Identify which cell holds the provided text, then report its (x, y) central coordinate. 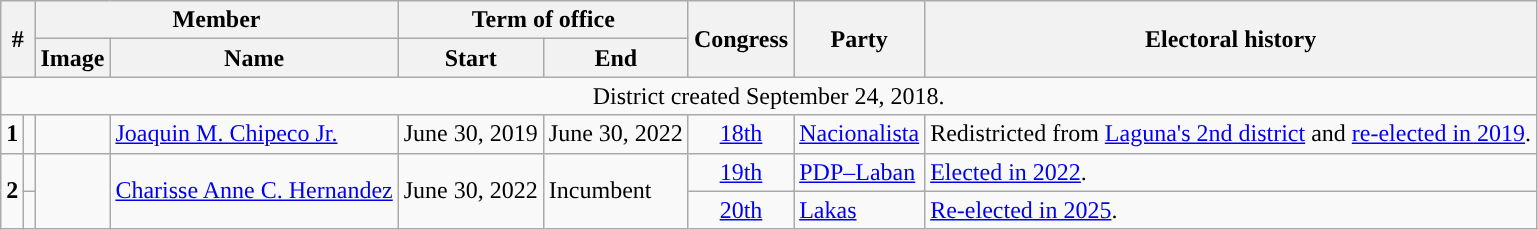
End (616, 58)
June 30, 2019 (470, 134)
Term of office (543, 20)
Member (216, 20)
Joaquin M. Chipeco Jr. (254, 134)
Electoral history (1231, 39)
Start (470, 58)
Party (860, 39)
Congress (740, 39)
Redistricted from Laguna's 2nd district and re-elected in 2019. (1231, 134)
Nacionalista (860, 134)
PDP–Laban (860, 172)
District created September 24, 2018. (769, 96)
Image (72, 58)
2 (12, 191)
Incumbent (616, 191)
1 (12, 134)
Name (254, 58)
# (18, 39)
Re-elected in 2025. (1231, 210)
19th (740, 172)
Lakas (860, 210)
Charisse Anne C. Hernandez (254, 191)
18th (740, 134)
Elected in 2022. (1231, 172)
20th (740, 210)
